Detect which cell encompasses the target text, then output its [x, y] center coordinate. 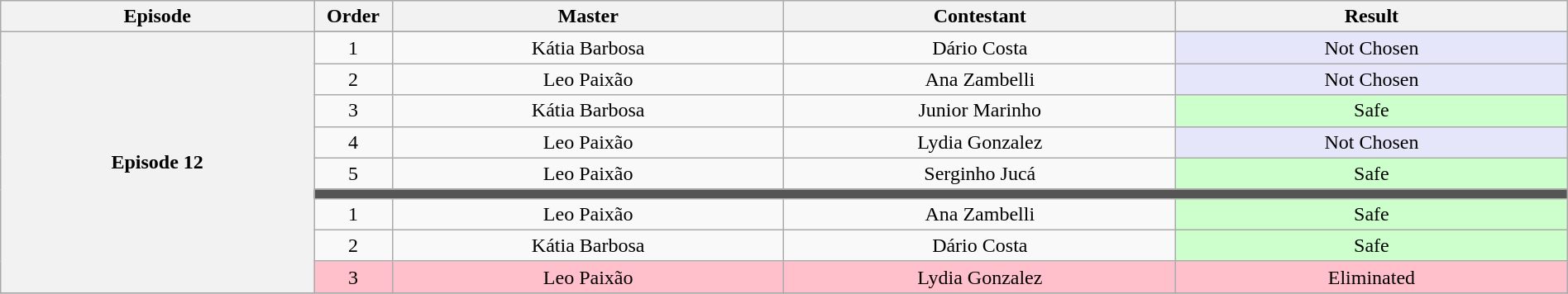
Junior Marinho [980, 111]
Serginho Jucá [980, 173]
Episode 12 [157, 163]
Result [1372, 17]
Order [354, 17]
4 [354, 142]
Eliminated [1372, 277]
5 [354, 173]
Episode [157, 17]
Master [588, 17]
Contestant [980, 17]
